Pinpoint the cell where the given text exists, returning its [x, y] midpoint coordinate. 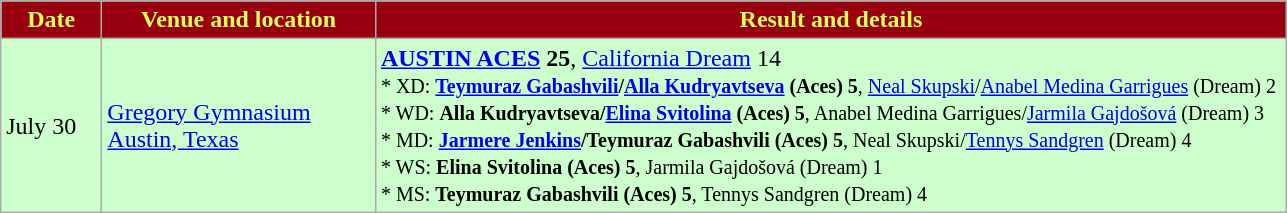
Date [52, 20]
July 30 [52, 126]
Result and details [830, 20]
Venue and location [239, 20]
Gregory GymnasiumAustin, Texas [239, 126]
